Extract the (X, Y) coordinate from the center of the cell holding the provided text.  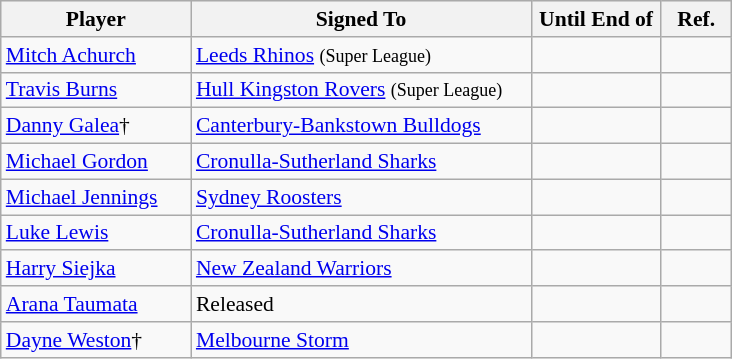
Arana Taumata (96, 304)
Hull Kingston Rovers (Super League) (361, 90)
Mitch Achurch (96, 55)
Danny Galea† (96, 126)
New Zealand Warriors (361, 269)
Sydney Roosters (361, 197)
Leeds Rhinos (Super League) (361, 55)
Player (96, 19)
Melbourne Storm (361, 340)
Harry Siejka (96, 269)
Luke Lewis (96, 233)
Dayne Weston† (96, 340)
Until End of (596, 19)
Michael Jennings (96, 197)
Travis Burns (96, 90)
Canterbury-Bankstown Bulldogs (361, 126)
Michael Gordon (96, 162)
Released (361, 304)
Ref. (696, 19)
Signed To (361, 19)
